Identify which cell holds the provided text, then report its (X, Y) central coordinate. 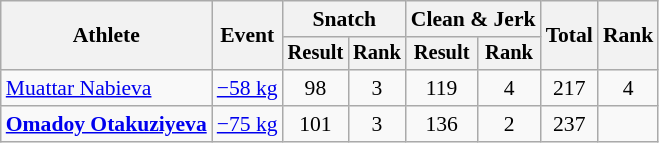
2 (510, 124)
−75 kg (248, 124)
Total (570, 36)
Athlete (106, 36)
237 (570, 124)
Event (248, 36)
Omadoy Otakuziyeva (106, 124)
101 (316, 124)
98 (316, 88)
136 (442, 124)
Clean & Jerk (474, 19)
217 (570, 88)
119 (442, 88)
−58 kg (248, 88)
Snatch (344, 19)
Muattar Nabieva (106, 88)
